Find where the given text appears and provide that cell's center as [X, Y] coordinate. 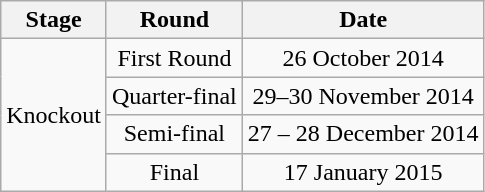
26 October 2014 [363, 58]
Final [174, 172]
Semi-final [174, 134]
Date [363, 20]
27 – 28 December 2014 [363, 134]
17 January 2015 [363, 172]
Knockout [54, 115]
29–30 November 2014 [363, 96]
Quarter-final [174, 96]
Round [174, 20]
Stage [54, 20]
First Round [174, 58]
